From the cell containing the given text, extract its center point as (x, y) coordinate. 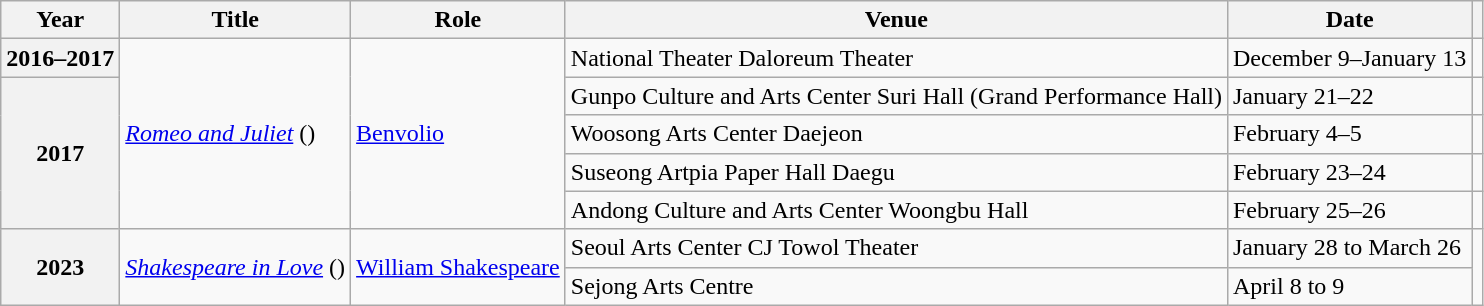
Romeo and Juliet () (236, 134)
Gunpo Culture and Arts Center Suri Hall (Grand Performance Hall) (896, 96)
January 28 to March 26 (1349, 248)
Andong Culture and Arts Center Woongbu Hall (896, 210)
Role (458, 20)
Woosong Arts Center Daejeon (896, 134)
Benvolio (458, 134)
February 23–24 (1349, 172)
Shakespeare in Love () (236, 267)
December 9–January 13 (1349, 58)
April 8 to 9 (1349, 286)
Suseong Artpia Paper Hall Daegu (896, 172)
February 25–26 (1349, 210)
2016–2017 (60, 58)
Year (60, 20)
Date (1349, 20)
National Theater Daloreum Theater (896, 58)
Sejong Arts Centre (896, 286)
February 4–5 (1349, 134)
Seoul Arts Center CJ Towol Theater (896, 248)
Venue (896, 20)
William Shakespeare (458, 267)
2023 (60, 267)
January 21–22 (1349, 96)
Title (236, 20)
2017 (60, 153)
